Return (X, Y) of the center of cell containing provided text 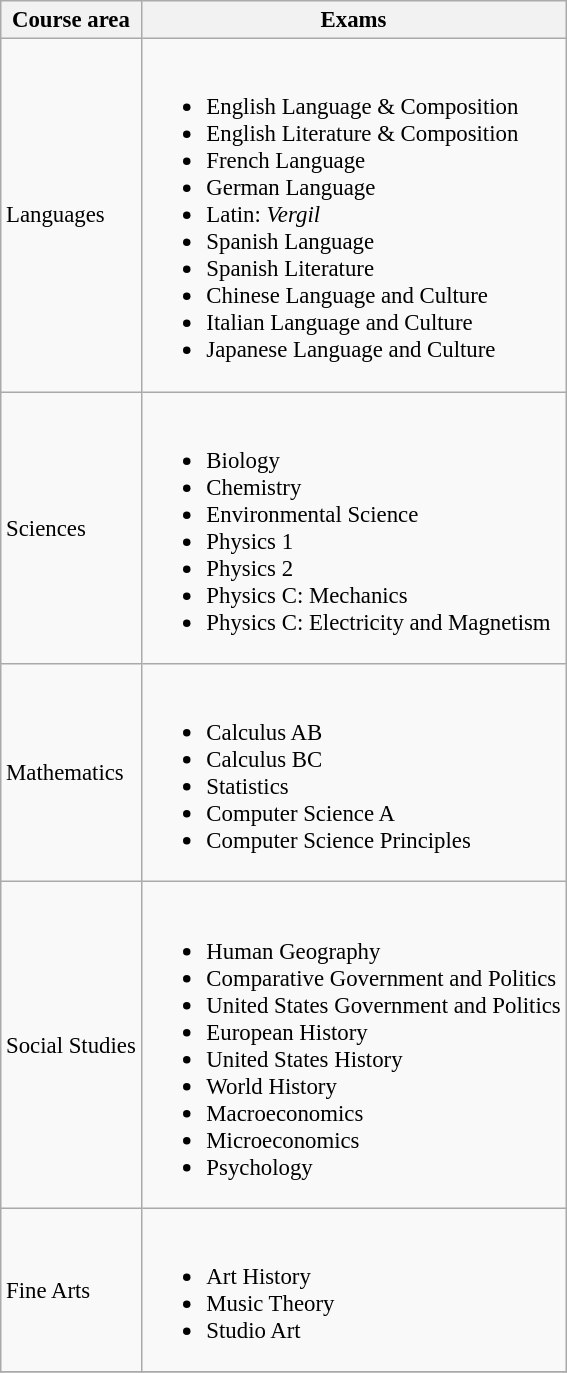
Art HistoryMusic TheoryStudio Art (354, 1290)
Mathematics (71, 773)
Sciences (71, 528)
Course area (71, 20)
Fine Arts (71, 1290)
BiologyChemistryEnvironmental SciencePhysics 1Physics 2Physics C: MechanicsPhysics C: Electricity and Magnetism (354, 528)
Languages (71, 216)
Exams (354, 20)
Social Studies (71, 1045)
Calculus ABCalculus BCStatisticsComputer Science AComputer Science Principles (354, 773)
